Locate the cell with the specified text and output its [x, y] center coordinate. 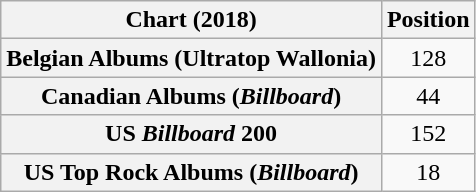
Canadian Albums (Billboard) [192, 96]
152 [428, 134]
128 [428, 58]
US Billboard 200 [192, 134]
44 [428, 96]
US Top Rock Albums (Billboard) [192, 172]
Position [428, 20]
18 [428, 172]
Chart (2018) [192, 20]
Belgian Albums (Ultratop Wallonia) [192, 58]
